For the text-containing cell, return its midpoint in [x, y] coordinate format. 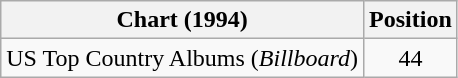
Position [411, 20]
US Top Country Albums (Billboard) [182, 58]
44 [411, 58]
Chart (1994) [182, 20]
